Capture the cell that displays the provided text and extract its [X, Y] central coordinate. 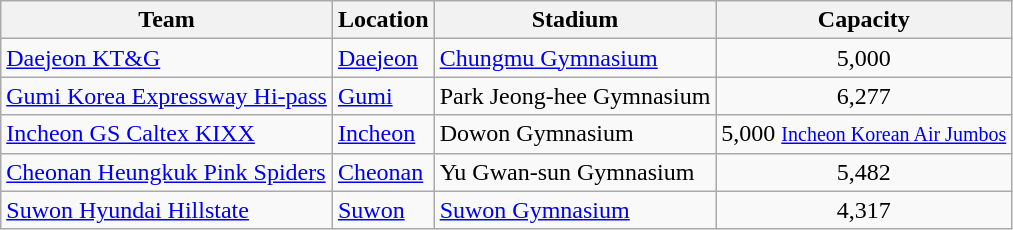
Yu Gwan-sun Gymnasium [575, 172]
6,277 [864, 96]
Capacity [864, 20]
Dowon Gymnasium [575, 134]
Cheonan [383, 172]
Location [383, 20]
5,482 [864, 172]
Daejeon [383, 58]
Suwon Gymnasium [575, 210]
Gumi Korea Expressway Hi-pass [167, 96]
5,000 [864, 58]
Cheonan Heungkuk Pink Spiders [167, 172]
4,317 [864, 210]
Chungmu Gymnasium [575, 58]
Daejeon KT&G [167, 58]
Park Jeong-hee Gymnasium [575, 96]
Incheon GS Caltex KIXX [167, 134]
5,000 Incheon Korean Air Jumbos [864, 134]
Suwon Hyundai Hillstate [167, 210]
Gumi [383, 96]
Suwon [383, 210]
Team [167, 20]
Stadium [575, 20]
Incheon [383, 134]
